For the text-containing cell, return its midpoint in (X, Y) coordinate format. 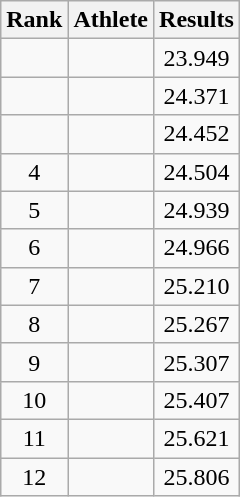
11 (34, 438)
Results (197, 20)
25.267 (197, 324)
24.452 (197, 134)
9 (34, 362)
24.504 (197, 172)
24.371 (197, 96)
25.621 (197, 438)
4 (34, 172)
6 (34, 248)
12 (34, 477)
10 (34, 400)
25.407 (197, 400)
25.307 (197, 362)
23.949 (197, 58)
8 (34, 324)
Rank (34, 20)
25.210 (197, 286)
5 (34, 210)
24.966 (197, 248)
Athlete (111, 20)
7 (34, 286)
24.939 (197, 210)
25.806 (197, 477)
